From the cell containing the given text, extract its center point as [x, y] coordinate. 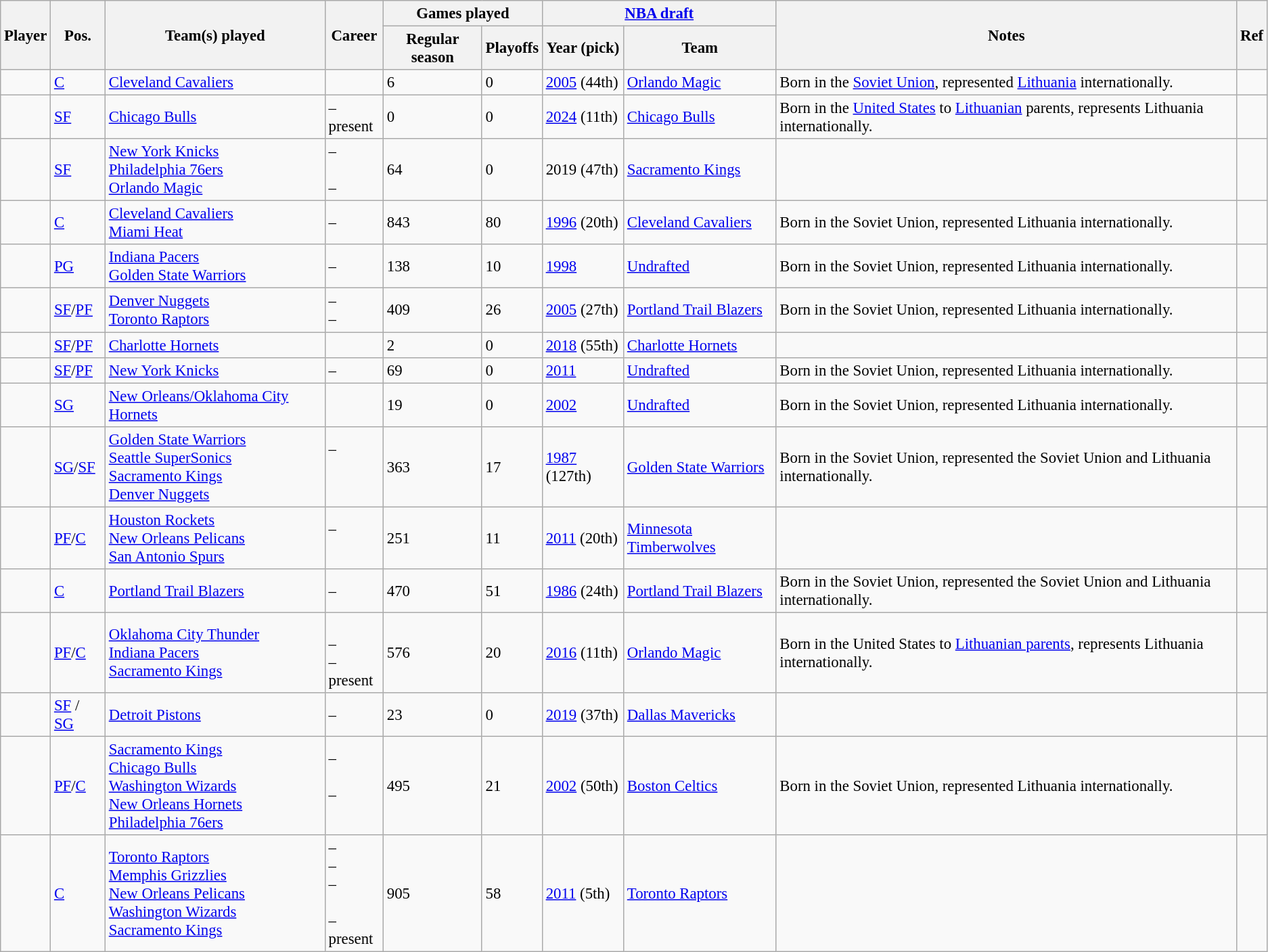
21 [512, 786]
2005 (27th) [583, 310]
905 [432, 893]
Sacramento Kings [700, 170]
1996 (20th) [583, 223]
Team(s) played [215, 35]
2019 (47th) [583, 170]
New Orleans/Oklahoma City Hornets [215, 405]
69 [432, 370]
20 [512, 652]
2002 [583, 405]
NBA draft [659, 14]
58 [512, 893]
Ref [1252, 35]
1998 [583, 267]
––––present [354, 893]
Year (pick) [583, 49]
10 [512, 267]
363 [432, 467]
11 [512, 538]
2 [432, 345]
23 [432, 715]
PG [78, 267]
6 [432, 83]
SG/SF [78, 467]
2016 (11th) [583, 652]
Games played [463, 14]
Houston RocketsNew Orleans PelicansSan Antonio Spurs [215, 538]
Oklahoma City ThunderIndiana PacersSacramento Kings [215, 652]
Regular season [432, 49]
26 [512, 310]
2011 (5th) [583, 893]
19 [432, 405]
2005 (44th) [583, 83]
2011 [583, 370]
Playoffs [512, 49]
Toronto Raptors [700, 893]
New York KnicksPhiladelphia 76ersOrlando Magic [215, 170]
Team [700, 49]
576 [432, 652]
80 [512, 223]
2018 (55th) [583, 345]
495 [432, 786]
SG [78, 405]
Dallas Mavericks [700, 715]
1987 (127th) [583, 467]
470 [432, 591]
2002 (50th) [583, 786]
51 [512, 591]
––present [354, 652]
17 [512, 467]
Toronto RaptorsMemphis GrizzliesNew Orleans PelicansWashington WizardsSacramento Kings [215, 893]
2024 (11th) [583, 118]
Golden State WarriorsSeattle SuperSonicsSacramento KingsDenver Nuggets [215, 467]
64 [432, 170]
Cleveland CavaliersMiami Heat [215, 223]
–present [354, 118]
New York Knicks [215, 370]
Boston Celtics [700, 786]
1986 (24th) [583, 591]
Player [26, 35]
2019 (37th) [583, 715]
Career [354, 35]
251 [432, 538]
Pos. [78, 35]
SF / SG [78, 715]
Denver NuggetsToronto Raptors [215, 310]
Sacramento KingsChicago BullsWashington WizardsNew Orleans HornetsPhiladelphia 76ers [215, 786]
2011 (20th) [583, 538]
Indiana PacersGolden State Warriors [215, 267]
Golden State Warriors [700, 467]
Minnesota Timberwolves [700, 538]
138 [432, 267]
409 [432, 310]
Detroit Pistons [215, 715]
Notes [1007, 35]
843 [432, 223]
